Provide the [x, y] coordinate of the cell's center where the given text is located.  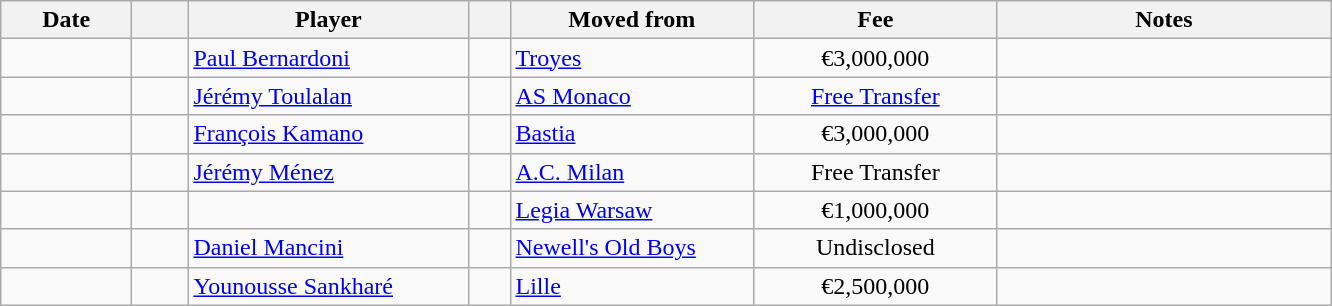
Legia Warsaw [632, 210]
Notes [1164, 20]
Lille [632, 286]
€1,000,000 [876, 210]
Bastia [632, 134]
François Kamano [328, 134]
Troyes [632, 58]
Player [328, 20]
Younousse Sankharé [328, 286]
Date [66, 20]
Fee [876, 20]
Newell's Old Boys [632, 248]
A.C. Milan [632, 172]
Moved from [632, 20]
Paul Bernardoni [328, 58]
€2,500,000 [876, 286]
Undisclosed [876, 248]
AS Monaco [632, 96]
Jérémy Ménez [328, 172]
Daniel Mancini [328, 248]
Jérémy Toulalan [328, 96]
